Determine the [x, y] coordinate at the center of the cell enclosing the given text.  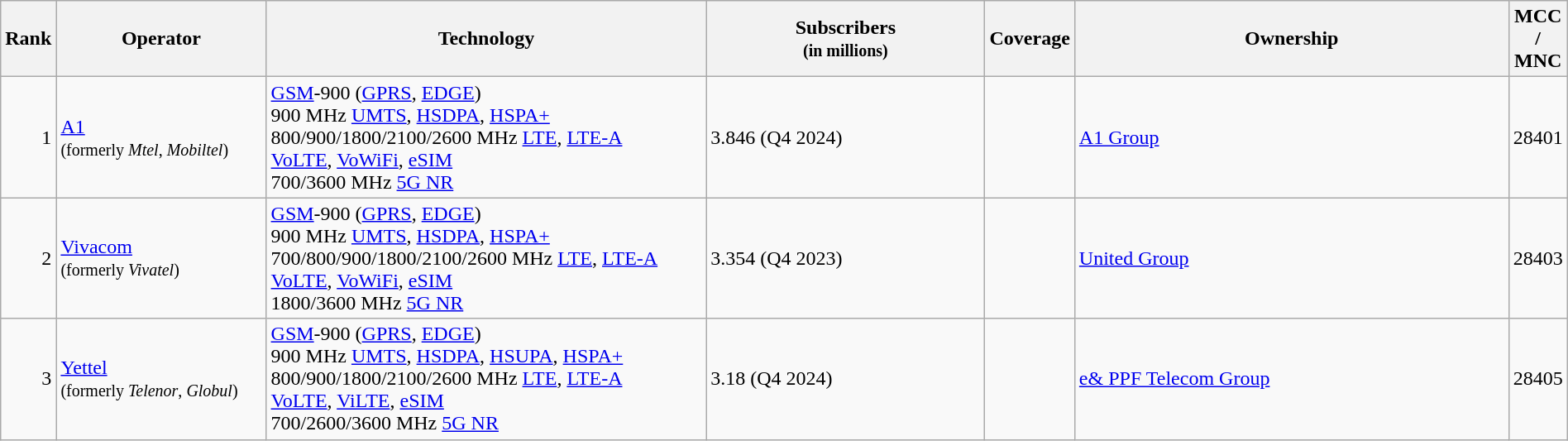
GSM-900 (GPRS, EDGE)900 MHz UMTS, HSDPA, HSPA+ 800/900/1800/2100/2600 MHz LTE, LTE-AVoLTE, VoWiFi, eSIM700/3600 MHz 5G NR [486, 137]
3.354 (Q4 2023) [845, 258]
GSM-900 (GPRS, EDGE)900 MHz UMTS, HSDPA, HSPA+ 700/800/900/1800/2100/2600 MHz LTE, LTE-AVoLTE, VoWiFi, eSIM1800/3600 MHz 5G NR [486, 258]
Rank [28, 39]
e& PPF Telecom Group [1292, 379]
1 [28, 137]
United Group [1292, 258]
28403 [1538, 258]
MCC / MNC [1538, 39]
Ownership [1292, 39]
GSM-900 (GPRS, EDGE)900 MHz UMTS, HSDPA, HSUPA, HSPA+800/900/1800/2100/2600 MHz LTE, LTE-A VoLTE, ViLTE, eSIM700/2600/3600 MHz 5G NR [486, 379]
28405 [1538, 379]
3.846 (Q4 2024) [845, 137]
A1 (formerly Mtel, Mobiltel) [161, 137]
Subscribers(in millions) [845, 39]
3.18 (Q4 2024) [845, 379]
Vivacom (formerly Vivatel) [161, 258]
Operator [161, 39]
Technology [486, 39]
A1 Group [1292, 137]
Yettel (formerly Telenor, Globul) [161, 379]
Coverage [1030, 39]
2 [28, 258]
28401 [1538, 137]
3 [28, 379]
